Detect which cell encompasses the target text, then output its (x, y) center coordinate. 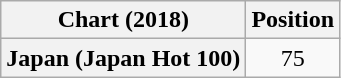
Position (293, 20)
75 (293, 58)
Japan (Japan Hot 100) (124, 58)
Chart (2018) (124, 20)
